Capture the cell that displays the provided text and extract its (X, Y) central coordinate. 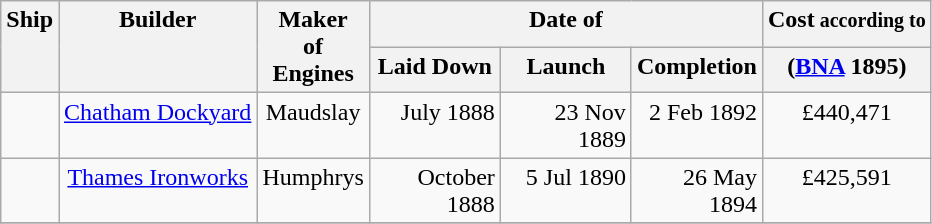
23 Nov 1889 (566, 126)
Maudslay (313, 126)
Ship (30, 47)
Cost according to (846, 24)
Date of (566, 24)
Launch (566, 70)
£425,591 (846, 190)
Builder (158, 47)
July 1888 (434, 126)
Laid Down (434, 70)
Completion (696, 70)
MakerofEngines (313, 47)
£440,471 (846, 126)
Humphrys (313, 190)
2 Feb 1892 (696, 126)
Thames Ironworks (158, 190)
26 May 1894 (696, 190)
5 Jul 1890 (566, 190)
Chatham Dockyard (158, 126)
October 1888 (434, 190)
(BNA 1895) (846, 70)
